Scan for the cell matching the given text and deliver its [x, y] coordinate at center. 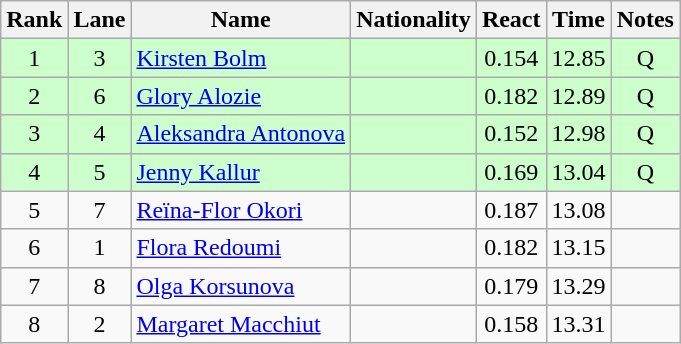
0.179 [511, 286]
Lane [100, 20]
Rank [34, 20]
0.169 [511, 172]
Aleksandra Antonova [241, 134]
Name [241, 20]
12.85 [578, 58]
13.15 [578, 248]
Time [578, 20]
13.04 [578, 172]
12.89 [578, 96]
Notes [645, 20]
0.152 [511, 134]
13.31 [578, 324]
Flora Redoumi [241, 248]
0.187 [511, 210]
Margaret Macchiut [241, 324]
Kirsten Bolm [241, 58]
0.154 [511, 58]
13.29 [578, 286]
Jenny Kallur [241, 172]
13.08 [578, 210]
Nationality [414, 20]
Reïna-Flor Okori [241, 210]
12.98 [578, 134]
0.158 [511, 324]
Glory Alozie [241, 96]
Olga Korsunova [241, 286]
React [511, 20]
